Pinpoint the cell where the given text exists, returning its [x, y] midpoint coordinate. 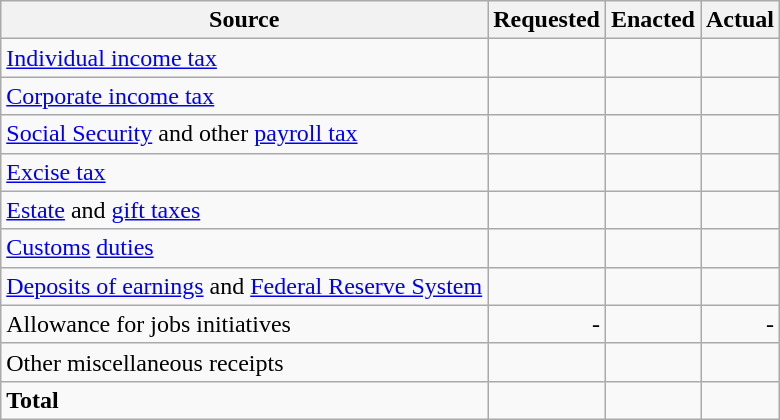
Estate and gift taxes [244, 210]
Customs duties [244, 248]
Excise tax [244, 172]
Enacted [652, 20]
Requested [547, 20]
Individual income tax [244, 58]
Source [244, 20]
Deposits of earnings and Federal Reserve System [244, 286]
Actual [740, 20]
Allowance for jobs initiatives [244, 324]
Corporate income tax [244, 96]
Total [244, 400]
Social Security and other payroll tax [244, 134]
Other miscellaneous receipts [244, 362]
